Scan for the cell matching the given text and deliver its [X, Y] coordinate at center. 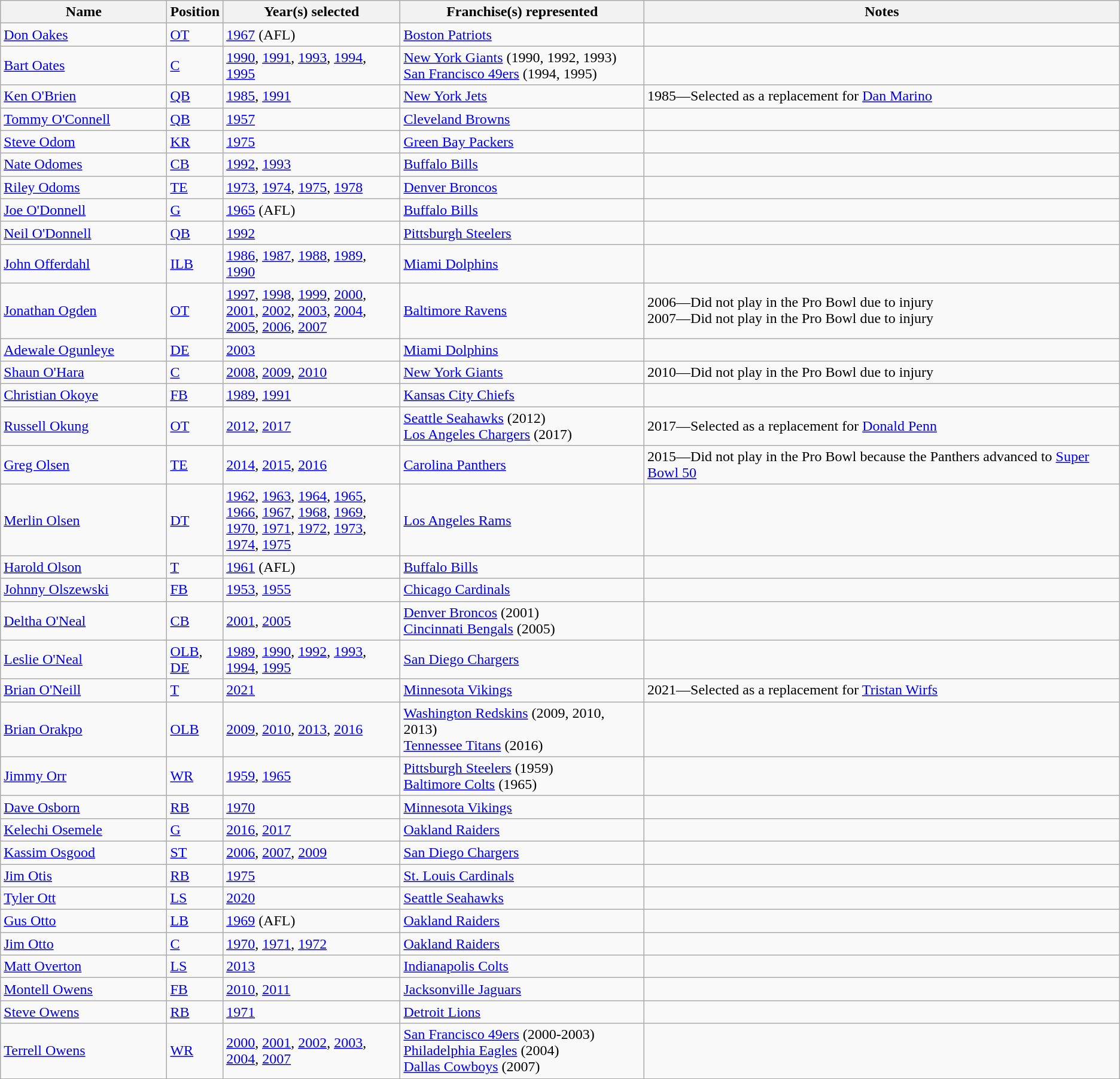
2012, 2017 [312, 426]
Franchise(s) represented [522, 12]
Denver Broncos [522, 187]
Carolina Panthers [522, 465]
Matt Overton [84, 967]
New York Jets [522, 96]
Baltimore Ravens [522, 310]
1973, 1974, 1975, 1978 [312, 187]
1971 [312, 1012]
St. Louis Cardinals [522, 875]
2009, 2010, 2013, 2016 [312, 729]
2001, 2005 [312, 621]
2017—Selected as a replacement for Donald Penn [882, 426]
Terrell Owens [84, 1051]
1957 [312, 119]
2013 [312, 967]
1970, 1971, 1972 [312, 944]
Russell Okung [84, 426]
Harold Olson [84, 567]
Deltha O'Neal [84, 621]
KR [195, 142]
1959, 1965 [312, 776]
Johnny Olszewski [84, 590]
Ken O'Brien [84, 96]
1985, 1991 [312, 96]
Don Oakes [84, 35]
ST [195, 852]
Cleveland Browns [522, 119]
Chicago Cardinals [522, 590]
2000, 2001, 2002, 2003, 2004, 2007 [312, 1051]
Merlin Olsen [84, 520]
Jim Otto [84, 944]
1992, 1993 [312, 164]
San Francisco 49ers (2000-2003)Philadelphia Eagles (2004)Dallas Cowboys (2007) [522, 1051]
Name [84, 12]
2021 [312, 690]
Kansas City Chiefs [522, 395]
Denver Broncos (2001)Cincinnati Bengals (2005) [522, 621]
1953, 1955 [312, 590]
Position [195, 12]
LB [195, 921]
Jonathan Ogden [84, 310]
2021—Selected as a replacement for Tristan Wirfs [882, 690]
2010—Did not play in the Pro Bowl due to injury [882, 373]
Kelechi Osemele [84, 830]
Christian Okoye [84, 395]
1965 (AFL) [312, 210]
Kassim Osgood [84, 852]
Adewale Ogunleye [84, 350]
Nate Odomes [84, 164]
1961 (AFL) [312, 567]
DT [195, 520]
Green Bay Packers [522, 142]
Boston Patriots [522, 35]
New York Giants [522, 373]
Tommy O'Connell [84, 119]
Leslie O'Neal [84, 659]
2006—Did not play in the Pro Bowl due to injury 2007—Did not play in the Pro Bowl due to injury [882, 310]
OLB [195, 729]
Year(s) selected [312, 12]
Steve Owens [84, 1012]
Brian O'Neill [84, 690]
Notes [882, 12]
Los Angeles Rams [522, 520]
Tyler Ott [84, 898]
Neil O'Donnell [84, 233]
Jim Otis [84, 875]
New York Giants (1990, 1992, 1993) San Francisco 49ers (1994, 1995) [522, 66]
1989, 1990, 1992, 1993, 1994, 1995 [312, 659]
2006, 2007, 2009 [312, 852]
1989, 1991 [312, 395]
1992 [312, 233]
1985—Selected as a replacement for Dan Marino [882, 96]
Greg Olsen [84, 465]
Pittsburgh Steelers [522, 233]
1969 (AFL) [312, 921]
2010, 2011 [312, 989]
Seattle Seahawks [522, 898]
Pittsburgh Steelers (1959)Baltimore Colts (1965) [522, 776]
Washington Redskins (2009, 2010, 2013)Tennessee Titans (2016) [522, 729]
Bart Oates [84, 66]
Seattle Seahawks (2012) Los Angeles Chargers (2017) [522, 426]
Jacksonville Jaguars [522, 989]
OLB, DE [195, 659]
Dave Osborn [84, 807]
1986, 1987, 1988, 1989, 1990 [312, 263]
DE [195, 350]
Steve Odom [84, 142]
ILB [195, 263]
Joe O'Donnell [84, 210]
2020 [312, 898]
Brian Orakpo [84, 729]
Detroit Lions [522, 1012]
2014, 2015, 2016 [312, 465]
Riley Odoms [84, 187]
1962, 1963, 1964, 1965, 1966, 1967, 1968, 1969, 1970, 1971, 1972, 1973, 1974, 1975 [312, 520]
Gus Otto [84, 921]
1967 (AFL) [312, 35]
2003 [312, 350]
2008, 2009, 2010 [312, 373]
1970 [312, 807]
Indianapolis Colts [522, 967]
Jimmy Orr [84, 776]
1997, 1998, 1999, 2000, 2001, 2002, 2003, 2004, 2005, 2006, 2007 [312, 310]
1990, 1991, 1993, 1994, 1995 [312, 66]
John Offerdahl [84, 263]
Shaun O'Hara [84, 373]
2015—Did not play in the Pro Bowl because the Panthers advanced to Super Bowl 50 [882, 465]
Montell Owens [84, 989]
2016, 2017 [312, 830]
